Determine the [X, Y] coordinate at the center of the cell enclosing the given text.  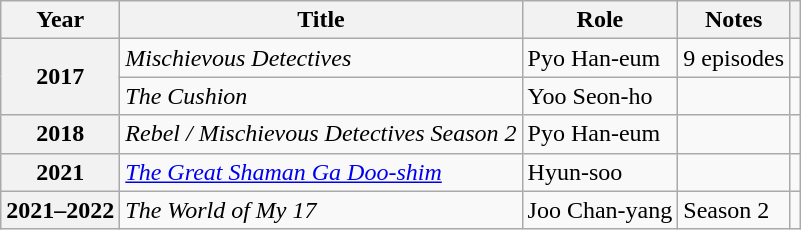
The World of My 17 [321, 210]
Role [600, 20]
Title [321, 20]
2021–2022 [60, 210]
The Cushion [321, 96]
2021 [60, 172]
Notes [734, 20]
Season 2 [734, 210]
Yoo Seon-ho [600, 96]
Joo Chan-yang [600, 210]
The Great Shaman Ga Doo-shim [321, 172]
Mischievous Detectives [321, 58]
Rebel / Mischievous Detectives Season 2 [321, 134]
Hyun-soo [600, 172]
2017 [60, 77]
Year [60, 20]
2018 [60, 134]
9 episodes [734, 58]
